Identify which cell holds the provided text, then report its [x, y] central coordinate. 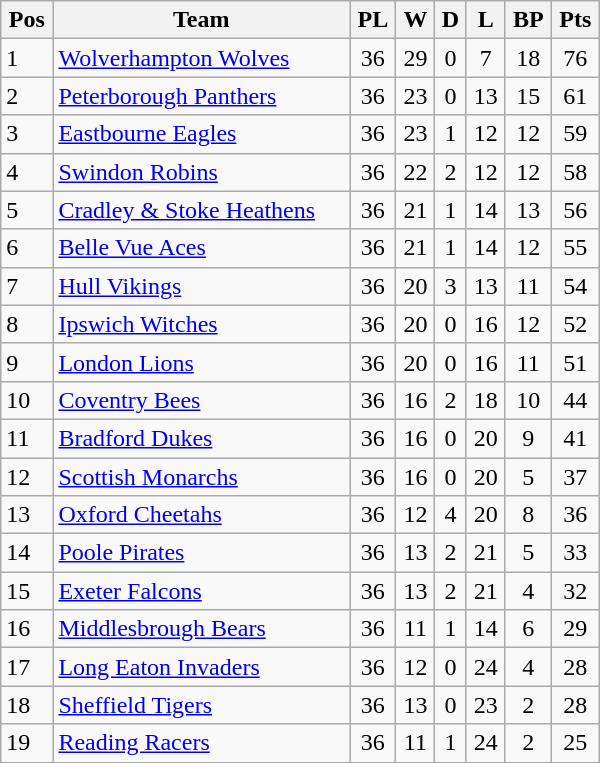
58 [575, 172]
22 [416, 172]
56 [575, 210]
Sheffield Tigers [202, 705]
Ipswich Witches [202, 324]
Exeter Falcons [202, 591]
17 [27, 667]
33 [575, 553]
PL [373, 20]
W [416, 20]
25 [575, 743]
Pos [27, 20]
52 [575, 324]
Wolverhampton Wolves [202, 58]
London Lions [202, 362]
Swindon Robins [202, 172]
54 [575, 286]
Pts [575, 20]
Eastbourne Eagles [202, 134]
Oxford Cheetahs [202, 515]
L [486, 20]
61 [575, 96]
Peterborough Panthers [202, 96]
Long Eaton Invaders [202, 667]
Cradley & Stoke Heathens [202, 210]
55 [575, 248]
Poole Pirates [202, 553]
Team [202, 20]
Coventry Bees [202, 400]
BP [528, 20]
Hull Vikings [202, 286]
41 [575, 438]
Belle Vue Aces [202, 248]
19 [27, 743]
Reading Racers [202, 743]
51 [575, 362]
Scottish Monarchs [202, 477]
59 [575, 134]
44 [575, 400]
Middlesbrough Bears [202, 629]
37 [575, 477]
76 [575, 58]
32 [575, 591]
Bradford Dukes [202, 438]
D [450, 20]
